Detect which cell encompasses the target text, then output its [x, y] center coordinate. 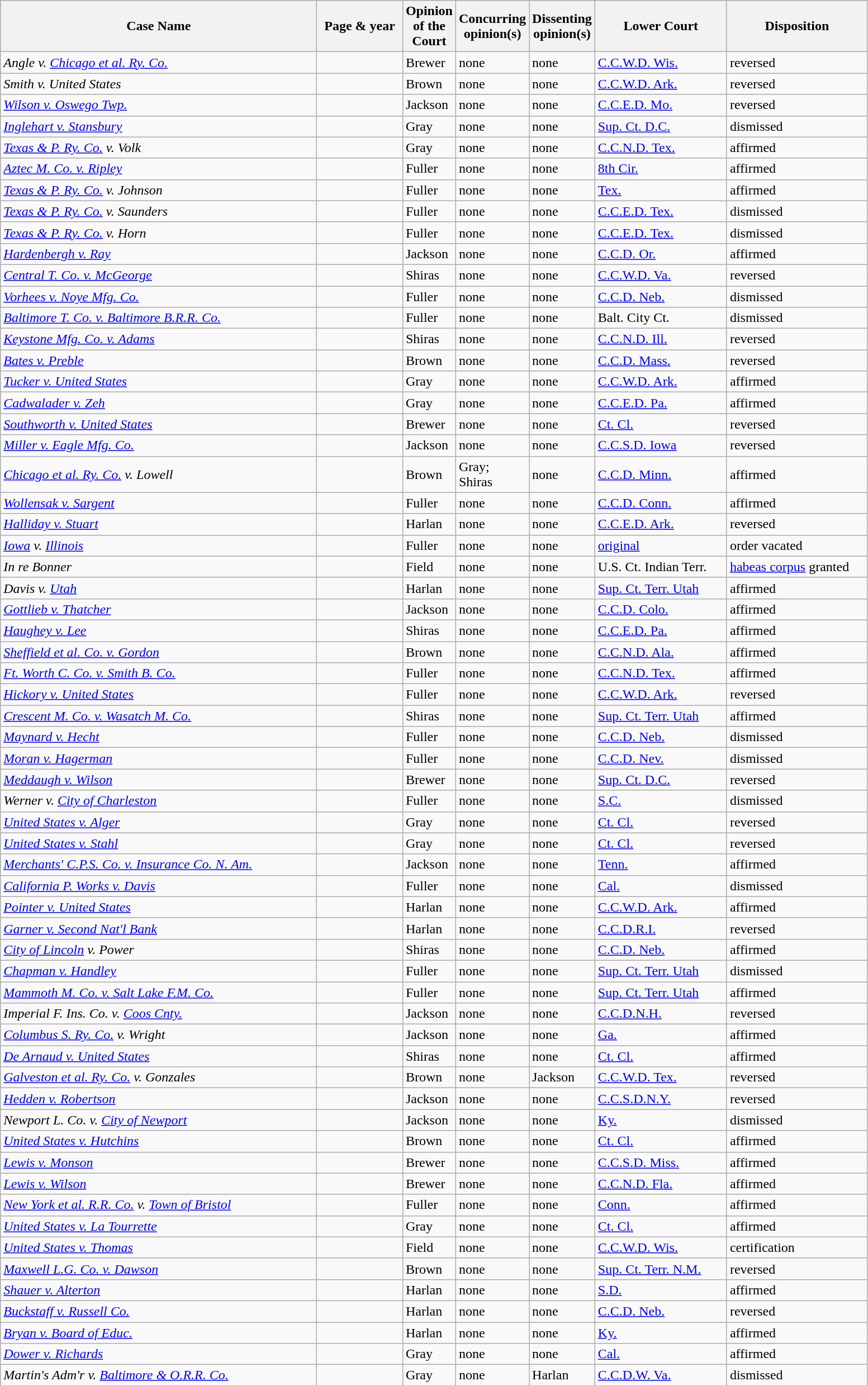
C.C.S.D. Iowa [661, 445]
C.C.E.D. Mo. [661, 105]
Sheffield et al. Co. v. Gordon [159, 652]
S.C. [661, 801]
Imperial F. Ins. Co. v. Coos Cnty. [159, 1014]
Bryan v. Board of Educ. [159, 1333]
S.D. [661, 1290]
Tenn. [661, 865]
United States v. La Tourrette [159, 1226]
C.C.S.D.N.Y. [661, 1099]
Maxwell L.G. Co. v. Dawson [159, 1269]
California P. Works v. Davis [159, 886]
Disposition [797, 26]
C.C.N.D. Ala. [661, 652]
Columbus S. Ry. Co. v. Wright [159, 1035]
order vacated [797, 545]
Miller v. Eagle Mfg. Co. [159, 445]
United States v. Thomas [159, 1247]
Merchants' C.P.S. Co. v. Insurance Co. N. Am. [159, 865]
Maynard v. Hecht [159, 737]
Hickory v. United States [159, 695]
Chicago et al. Ry. Co. v. Lowell [159, 474]
Crescent M. Co. v. Wasatch M. Co. [159, 716]
Ga. [661, 1035]
Vorhees v. Noye Mfg. Co. [159, 297]
Moran v. Hagerman [159, 758]
Chapman v. Handley [159, 971]
C.C.D.W. Va. [661, 1375]
Meddaugh v. Wilson [159, 780]
Wollensak v. Sargent [159, 503]
City of Lincoln v. Power [159, 950]
Texas & P. Ry. Co. v. Johnson [159, 190]
Gottlieb v. Thatcher [159, 609]
Martin's Adm'r v. Baltimore & O.R.R. Co. [159, 1375]
C.C.W.D. Tex. [661, 1078]
Werner v. City of Charleston [159, 801]
New York et al. R.R. Co. v. Town of Bristol [159, 1205]
C.C.D. Or. [661, 254]
Tucker v. United States [159, 382]
Case Name [159, 26]
De Arnaud v. United States [159, 1056]
C.C.N.D. Ill. [661, 339]
Texas & P. Ry. Co. v. Volk [159, 148]
C.C.D. Conn. [661, 503]
Texas & P. Ry. Co. v. Horn [159, 232]
Conn. [661, 1205]
certification [797, 1247]
C.C.D. Mass. [661, 360]
United States v. Hutchins [159, 1141]
Page & year [360, 26]
Pointer v. United States [159, 907]
Haughey v. Lee [159, 630]
Tex. [661, 190]
United States v. Alger [159, 822]
Sup. Ct. Terr. N.M. [661, 1269]
Buckstaff v. Russell Co. [159, 1311]
Lewis v. Monson [159, 1162]
C.C.N.D. Fla. [661, 1184]
C.C.D. Nev. [661, 758]
C.C.D.R.I. [661, 928]
Lewis v. Wilson [159, 1184]
Keystone Mfg. Co. v. Adams [159, 339]
United States v. Stahl [159, 843]
Garner v. Second Nat'l Bank [159, 928]
original [661, 545]
Shauer v. Alterton [159, 1290]
Texas & P. Ry. Co. v. Saunders [159, 211]
Gray; Shiras [492, 474]
Ft. Worth C. Co. v. Smith B. Co. [159, 673]
In re Bonner [159, 567]
Hedden v. Robertson [159, 1099]
Mammoth M. Co. v. Salt Lake F.M. Co. [159, 992]
Dower v. Richards [159, 1354]
Southworth v. United States [159, 424]
Bates v. Preble [159, 360]
Aztec M. Co. v. Ripley [159, 169]
C.C.W.D. Va. [661, 275]
Cadwalader v. Zeh [159, 403]
C.C.E.D. Ark. [661, 524]
Angle v. Chicago et al. Ry. Co. [159, 63]
C.C.D. Colo. [661, 609]
Galveston et al. Ry. Co. v. Gonzales [159, 1078]
C.C.D.N.H. [661, 1014]
Lower Court [661, 26]
Inglehart v. Stansbury [159, 126]
habeas corpus granted [797, 567]
Newport L. Co. v. City of Newport [159, 1120]
C.C.S.D. Miss. [661, 1162]
Opinion of the Court [429, 26]
Smith v. United States [159, 84]
Wilson v. Oswego Twp. [159, 105]
Hardenbergh v. Ray [159, 254]
Baltimore T. Co. v. Baltimore B.R.R. Co. [159, 318]
Halliday v. Stuart [159, 524]
Central T. Co. v. McGeorge [159, 275]
Balt. City Ct. [661, 318]
Dissenting opinion(s) [562, 26]
C.C.D. Minn. [661, 474]
U.S. Ct. Indian Terr. [661, 567]
Davis v. Utah [159, 588]
8th Cir. [661, 169]
Concurring opinion(s) [492, 26]
Iowa v. Illinois [159, 545]
